Pinpoint the cell where the given text exists, returning its [X, Y] midpoint coordinate. 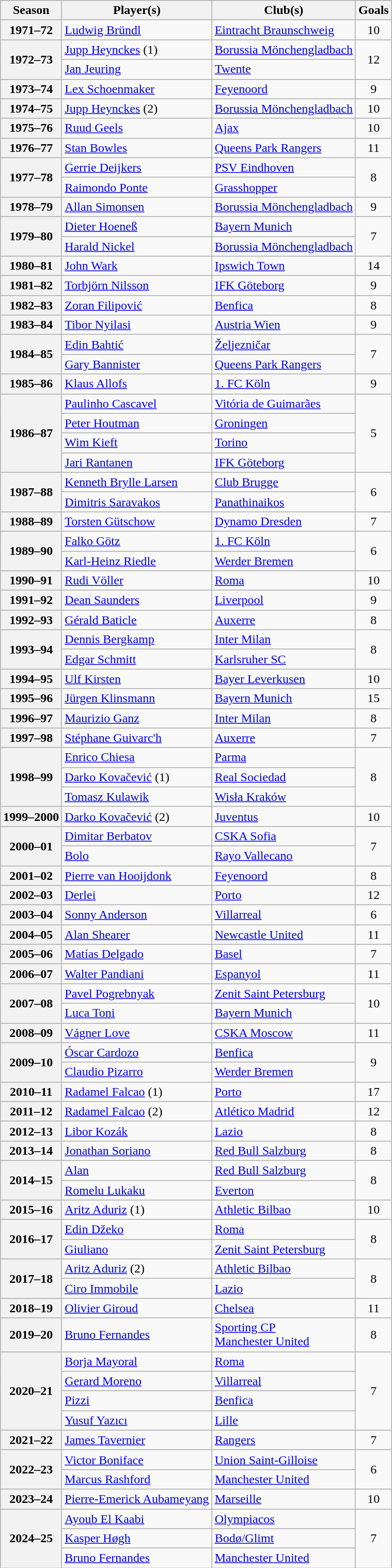
1982–83 [31, 305]
Lex Schoenmaker [137, 89]
1983–84 [31, 325]
Ajax [284, 128]
Sporting CP Manchester United [284, 1335]
2004–05 [31, 935]
Peter Houtman [137, 423]
2007–08 [31, 1003]
2000–01 [31, 846]
Pierre-Emerick Aubameyang [137, 1499]
2003–04 [31, 915]
John Wark [137, 266]
Bodø/Glimt [284, 1539]
Pierre van Hooijdonk [137, 876]
Tibor Nyilasi [137, 325]
1989–90 [31, 551]
Dimitris Saravakos [137, 502]
1996–97 [31, 718]
Austria Wien [284, 325]
Raimondo Ponte [137, 187]
Enrico Chiesa [137, 757]
2015–16 [31, 1210]
Olivier Giroud [137, 1308]
Edgar Schmitt [137, 659]
Torino [284, 443]
Juventus [284, 816]
Ayoub El Kaabi [137, 1518]
Everton [284, 1190]
1981–82 [31, 286]
Club Brugge [284, 482]
Vágner Love [137, 1033]
Wim Kieft [137, 443]
1977–78 [31, 177]
Espanyol [284, 974]
Vitória de Guimarães [284, 403]
2006–07 [31, 974]
Jonathan Soriano [137, 1151]
Derlei [137, 895]
Darko Kovačević (2) [137, 816]
Alan [137, 1170]
Lille [284, 1420]
Karlsruher SC [284, 659]
1976–77 [31, 148]
Rayo Vallecano [284, 856]
1988–89 [31, 521]
Borja Mayoral [137, 1361]
Torbjörn Nilsson [137, 286]
2012–13 [31, 1131]
Olympiacos [284, 1518]
1995–96 [31, 698]
Walter Pandiani [137, 974]
2022–23 [31, 1469]
Twente [284, 69]
Paulinho Cascavel [137, 403]
5 [373, 433]
2014–15 [31, 1180]
1987–88 [31, 492]
Harald Nickel [137, 246]
1974–75 [31, 108]
Dimitar Berbatov [137, 836]
Jürgen Klinsmann [137, 698]
1999–2000 [31, 816]
Karl-Heinz Riedle [137, 561]
Giuliano [137, 1249]
Dynamo Dresden [284, 521]
1973–74 [31, 89]
2001–02 [31, 876]
Pavel Pogrebnyak [137, 993]
James Tavernier [137, 1440]
Sonny Anderson [137, 915]
2011–12 [31, 1111]
Claudio Pizarro [137, 1072]
Darko Kovačević (1) [137, 777]
Gerrie Deijkers [137, 167]
1980–81 [31, 266]
Zoran Filipović [137, 305]
2010–11 [31, 1092]
Dennis Bergkamp [137, 640]
2002–03 [31, 895]
1990–91 [31, 581]
Óscar Cardozo [137, 1052]
Dean Saunders [137, 600]
Edin Bahtić [137, 345]
2005–06 [31, 954]
Stéphane Guivarc'h [137, 738]
Matías Delgado [137, 954]
1991–92 [31, 600]
Panathinaikos [284, 502]
1978–79 [31, 207]
2017–18 [31, 1279]
Marseille [284, 1499]
Aritz Aduriz (2) [137, 1269]
PSV Eindhoven [284, 167]
CSKA Sofia [284, 836]
Torsten Gütschow [137, 521]
1985–86 [31, 384]
1979–80 [31, 236]
Kasper Høgh [137, 1539]
2009–10 [31, 1062]
1971–72 [31, 30]
Ciro Immobile [137, 1288]
2020–21 [31, 1391]
Kenneth Brylle Larsen [137, 482]
Parma [284, 757]
Chelsea [284, 1308]
1998–99 [31, 777]
Stan Bowles [137, 148]
14 [373, 266]
Tomasz Kulawik [137, 797]
Pizzi [137, 1401]
Grasshopper [284, 187]
Groningen [284, 423]
2016–17 [31, 1239]
Allan Simonsen [137, 207]
Ulf Kirsten [137, 679]
CSKA Moscow [284, 1033]
Atlético Madrid [284, 1111]
Aritz Aduriz (1) [137, 1210]
Falko Götz [137, 541]
Klaus Allofs [137, 384]
Union Saint-Gilloise [284, 1460]
Real Sociedad [284, 777]
Edin Džeko [137, 1230]
Bolo [137, 856]
Basel [284, 954]
Eintracht Braunschweig [284, 30]
1975–76 [31, 128]
Ipswich Town [284, 266]
Liverpool [284, 600]
Dieter Hoeneß [137, 226]
1994–95 [31, 679]
Jan Jeuring [137, 69]
Željezničar [284, 345]
Maurizio Ganz [137, 718]
2019–20 [31, 1335]
Victor Boniface [137, 1460]
2018–19 [31, 1308]
Goals [373, 10]
Alan Shearer [137, 935]
2021–22 [31, 1440]
Player(s) [137, 10]
2024–25 [31, 1538]
Newcastle United [284, 935]
1972–73 [31, 59]
Libor Kozák [137, 1131]
15 [373, 698]
17 [373, 1092]
Romelu Lukaku [137, 1190]
Ruud Geels [137, 128]
1984–85 [31, 354]
Luca Toni [137, 1013]
2023–24 [31, 1499]
Rangers [284, 1440]
Radamel Falcao (1) [137, 1092]
Gerard Moreno [137, 1381]
Jupp Heynckes (1) [137, 50]
1992–93 [31, 620]
2008–09 [31, 1033]
Season [31, 10]
Rudi Völler [137, 581]
Jupp Heynckes (2) [137, 108]
Bayer Leverkusen [284, 679]
1993–94 [31, 649]
Gary Bannister [137, 364]
Radamel Falcao (2) [137, 1111]
Yusuf Yazıcı [137, 1420]
Ludwig Bründl [137, 30]
Gérald Baticle [137, 620]
1997–98 [31, 738]
Wisła Kraków [284, 797]
Marcus Rashford [137, 1479]
Club(s) [284, 10]
2013–14 [31, 1151]
Jari Rantanen [137, 462]
1986–87 [31, 433]
